For the text-containing cell, return its midpoint in [x, y] coordinate format. 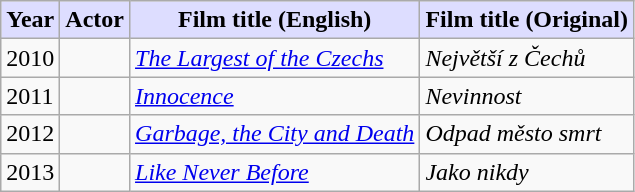
Innocence [275, 96]
2012 [30, 134]
Garbage, the City and Death [275, 134]
2010 [30, 58]
Film title (Original) [527, 20]
The Largest of the Czechs [275, 58]
Actor [95, 20]
Jako nikdy [527, 172]
Year [30, 20]
Like Never Before [275, 172]
Největší z Čechů [527, 58]
2011 [30, 96]
Odpad město smrt [527, 134]
2013 [30, 172]
Film title (English) [275, 20]
Nevinnost [527, 96]
